Scan for the cell matching the given text and deliver its (X, Y) coordinate at center. 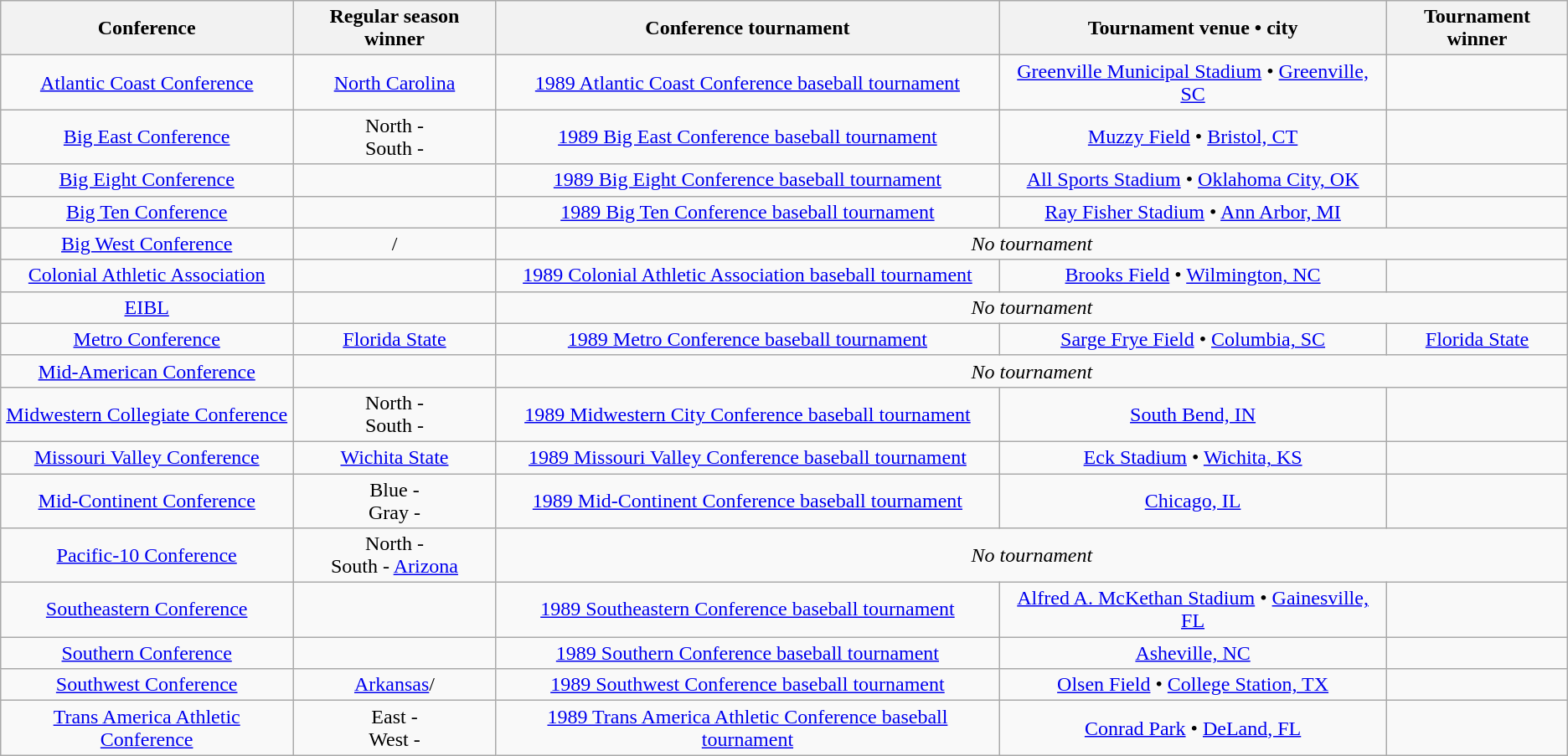
Asheville, NC (1193, 653)
1989 Mid-Continent Conference baseball tournament (747, 501)
1989 Big East Conference baseball tournament (747, 137)
Greenville Municipal Stadium • Greenville, SC (1193, 82)
Atlantic Coast Conference (147, 82)
1989 Big Eight Conference baseball tournament (747, 180)
Ray Fisher Stadium • Ann Arbor, MI (1193, 212)
East - West - (395, 728)
Southern Conference (147, 653)
Mid-Continent Conference (147, 501)
Alfred A. McKethan Stadium • Gainesville, FL (1193, 609)
Southwest Conference (147, 685)
Brooks Field • Wilmington, NC (1193, 275)
Big East Conference (147, 137)
1989 Metro Conference baseball tournament (747, 339)
/ (395, 244)
Tournament venue • city (1193, 28)
North - South - Arizona (395, 556)
1989 Southwest Conference baseball tournament (747, 685)
Trans America Athletic Conference (147, 728)
Colonial Athletic Association (147, 275)
Tournament winner (1478, 28)
1989 Colonial Athletic Association baseball tournament (747, 275)
Chicago, IL (1193, 501)
Conference (147, 28)
Regular season winner (395, 28)
Olsen Field • College Station, TX (1193, 685)
Muzzy Field • Bristol, CT (1193, 137)
1989 Southeastern Conference baseball tournament (747, 609)
South Bend, IN (1193, 414)
Eck Stadium • Wichita, KS (1193, 457)
EIBL (147, 307)
Pacific-10 Conference (147, 556)
Big West Conference (147, 244)
1989 Trans America Athletic Conference baseball tournament (747, 728)
Sarge Frye Field • Columbia, SC (1193, 339)
Wichita State (395, 457)
Metro Conference (147, 339)
North Carolina (395, 82)
Big Eight Conference (147, 180)
1989 Missouri Valley Conference baseball tournament (747, 457)
Big Ten Conference (147, 212)
1989 Atlantic Coast Conference baseball tournament (747, 82)
Conference tournament (747, 28)
Arkansas/ (395, 685)
Missouri Valley Conference (147, 457)
Mid-American Conference (147, 371)
Southeastern Conference (147, 609)
1989 Big Ten Conference baseball tournament (747, 212)
1989 Midwestern City Conference baseball tournament (747, 414)
Conrad Park • DeLand, FL (1193, 728)
1989 Southern Conference baseball tournament (747, 653)
Midwestern Collegiate Conference (147, 414)
Blue - Gray - (395, 501)
All Sports Stadium • Oklahoma City, OK (1193, 180)
